Search for the cell housing the specified text and yield its [X, Y] center coordinate. 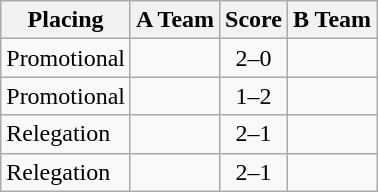
1–2 [254, 96]
Score [254, 20]
Placing [66, 20]
A Team [174, 20]
B Team [332, 20]
2–0 [254, 58]
